Output the [X, Y] coordinate of the center of the cell containing the given text.  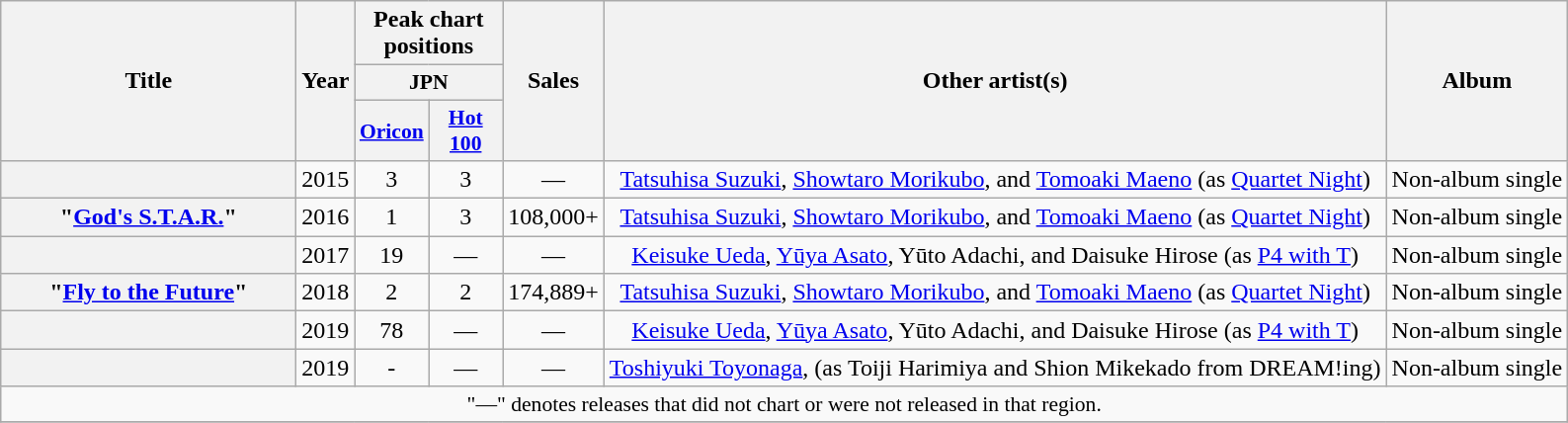
"—" denotes releases that did not chart or were not released in that region. [784, 404]
Oricon [391, 130]
108,000+ [553, 217]
2015 [326, 180]
"Fly to the Future" [148, 293]
2018 [326, 293]
1 [391, 217]
"God's S.T.A.R." [148, 217]
Title [148, 81]
Album [1477, 81]
Year [326, 81]
Hot 100 [466, 130]
78 [391, 330]
19 [391, 255]
2017 [326, 255]
JPN [429, 83]
- [391, 368]
Peak chart positions [429, 34]
Other artist(s) [995, 81]
Toshiyuki Toyonaga, (as Toiji Harimiya and Shion Mikekado from DREAM!ing) [995, 368]
Sales [553, 81]
2016 [326, 217]
174,889+ [553, 293]
